Find where the given text appears and provide that cell's center as [x, y] coordinate. 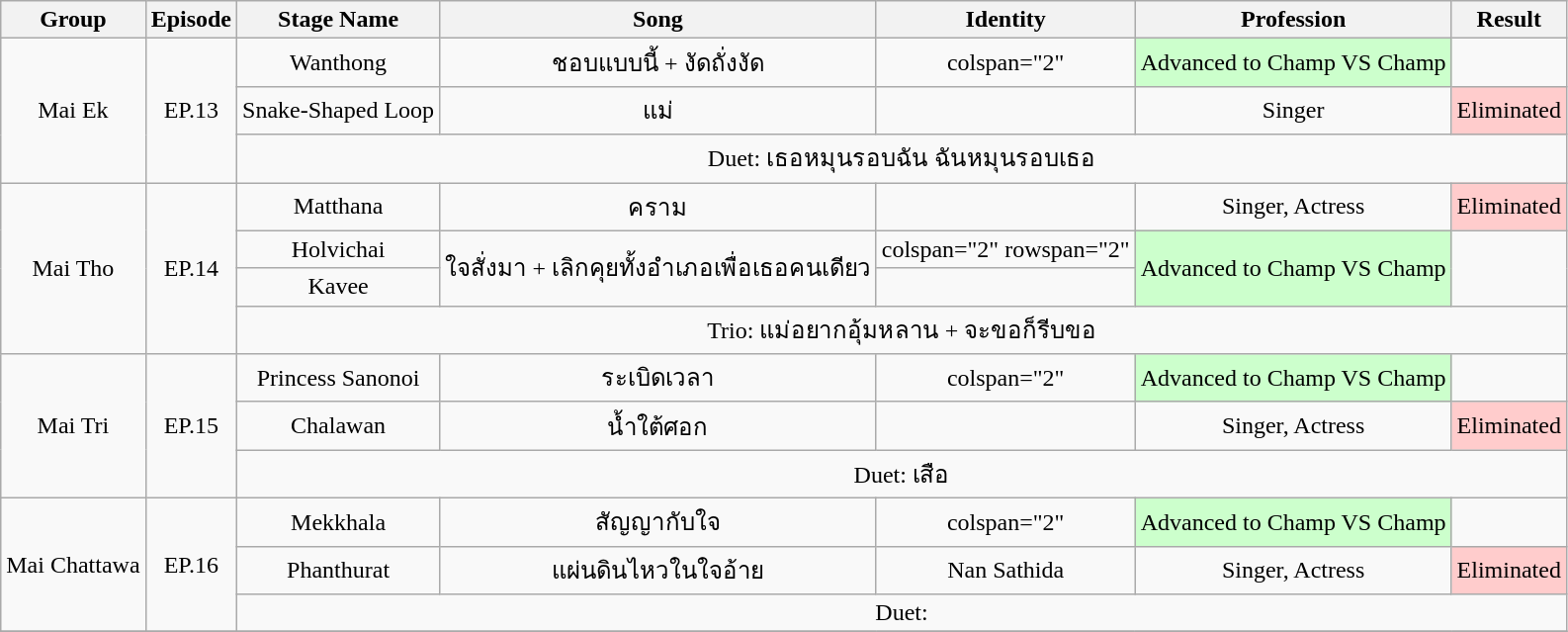
Mai Chattawa [73, 564]
Singer [1293, 111]
Trio: แม่อยากอุ้มหลาน + จะขอก็รีบขอ [902, 330]
Duet: [902, 613]
Kavee [338, 287]
Matthana [338, 206]
EP.14 [191, 267]
EP.13 [191, 111]
Chalawan [338, 425]
Group [73, 20]
Song [658, 20]
Stage Name [338, 20]
ชอบแบบนี้ + งัดถั่งงัด [658, 63]
Princess Sanonoi [338, 378]
ระเบิดเวลา [658, 378]
EP.16 [191, 564]
Wanthong [338, 63]
Identity [1005, 20]
ใจสั่งมา + เลิกคุยทั้งอำเภอเพื่อเธอคนเดียว [658, 268]
Duet: เธอหมุนรอบฉัน ฉันหมุนรอบเธอ [902, 158]
Mai Ek [73, 111]
Profession [1293, 20]
Result [1509, 20]
แผ่นดินไหวในใจอ้าย [658, 570]
EP.15 [191, 426]
Episode [191, 20]
Mai Tho [73, 267]
Nan Sathida [1005, 570]
น้ำใต้ศอก [658, 425]
Duet: เสือ [902, 475]
Holvichai [338, 249]
Snake-Shaped Loop [338, 111]
คราม [658, 206]
Mekkhala [338, 522]
Phanthurat [338, 570]
colspan="2" rowspan="2" [1005, 249]
แม่ [658, 111]
สัญญากับใจ [658, 522]
Mai Tri [73, 426]
